From the cell containing the given text, extract its center point as [X, Y] coordinate. 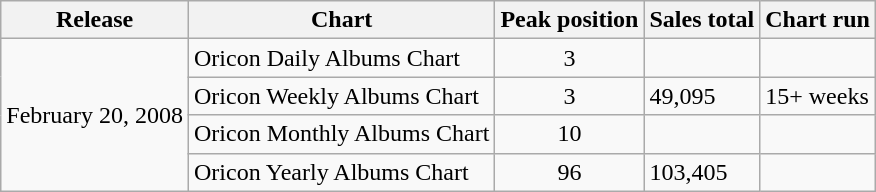
Oricon Weekly Albums Chart [341, 96]
15+ weeks [818, 96]
Peak position [570, 20]
Oricon Monthly Albums Chart [341, 134]
96 [570, 172]
49,095 [702, 96]
February 20, 2008 [95, 115]
10 [570, 134]
Oricon Daily Albums Chart [341, 58]
Chart [341, 20]
Oricon Yearly Albums Chart [341, 172]
Chart run [818, 20]
Sales total [702, 20]
Release [95, 20]
103,405 [702, 172]
